Locate the cell with the specified text and output its (x, y) center coordinate. 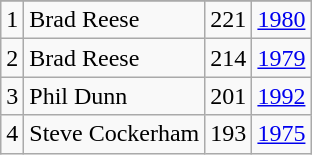
1975 (282, 134)
221 (228, 20)
4 (12, 134)
Phil Dunn (114, 96)
Steve Cockerham (114, 134)
1992 (282, 96)
1 (12, 20)
3 (12, 96)
2 (12, 58)
214 (228, 58)
201 (228, 96)
1980 (282, 20)
193 (228, 134)
1979 (282, 58)
